Return (x, y) of the center of cell containing provided text 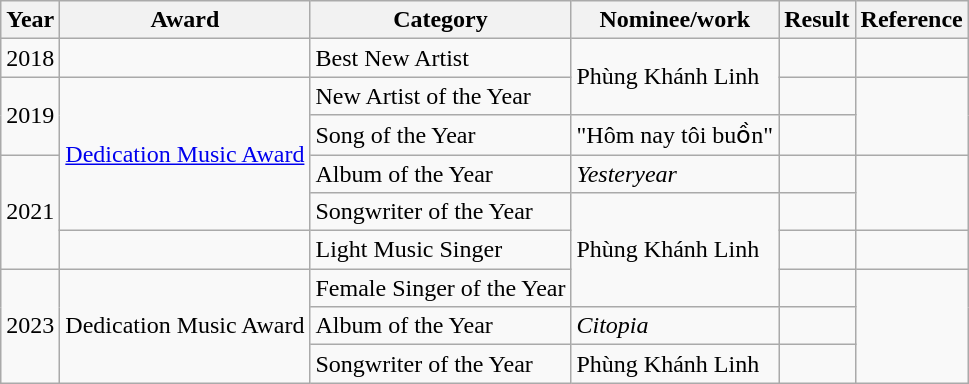
Reference (912, 20)
2021 (30, 211)
Nominee/work (675, 20)
"Hôm nay tôi buồn" (675, 135)
2023 (30, 326)
Award (185, 20)
Result (817, 20)
2019 (30, 116)
Song of the Year (440, 135)
2018 (30, 58)
Best New Artist (440, 58)
Light Music Singer (440, 250)
Citopia (675, 326)
Female Singer of the Year (440, 288)
New Artist of the Year (440, 96)
Category (440, 20)
Year (30, 20)
Yesteryear (675, 173)
